Locate the cell with the specified text and output its [x, y] center coordinate. 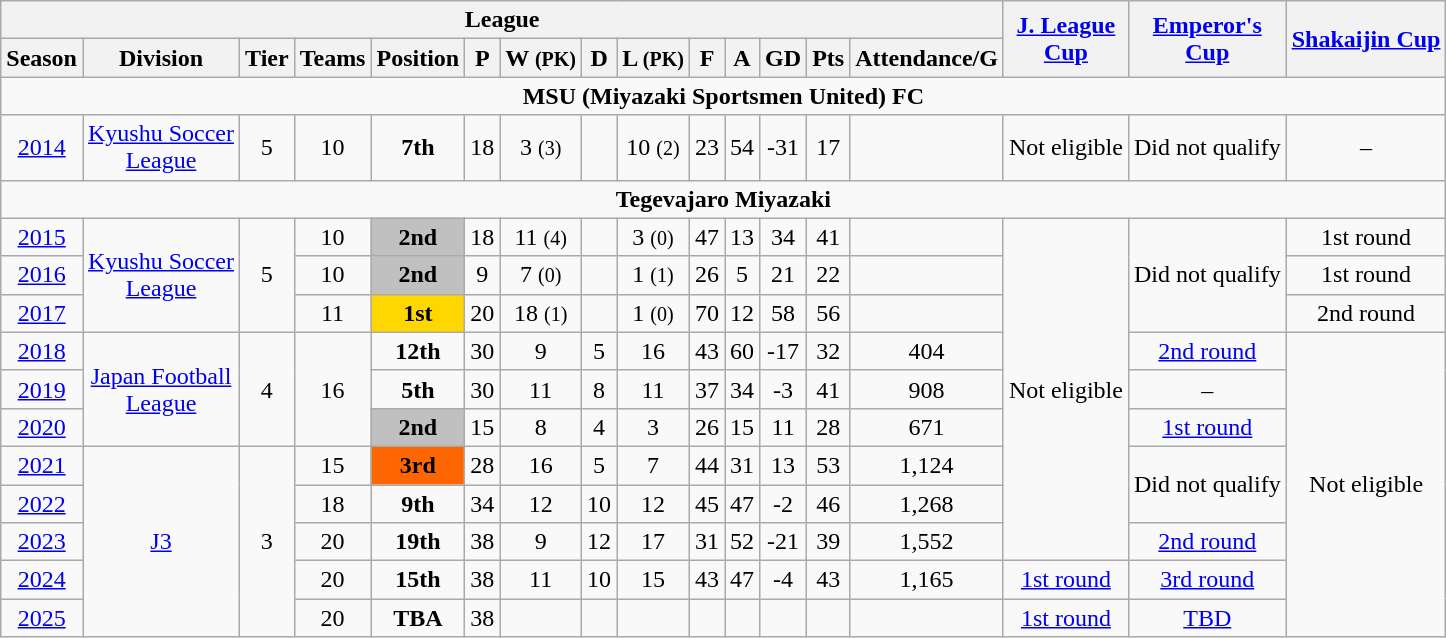
9th [418, 503]
2023 [42, 542]
44 [706, 465]
12th [418, 351]
2021 [42, 465]
60 [742, 351]
1st [418, 313]
3rd [418, 465]
A [742, 58]
D [600, 58]
Pts [828, 58]
3 (3) [541, 148]
32 [828, 351]
F [706, 58]
18 (1) [541, 313]
Position [418, 58]
2019 [42, 389]
Division [160, 58]
2014 [42, 148]
11 (4) [541, 237]
10 (2) [654, 148]
J. League Cup [1066, 39]
1,165 [927, 580]
League [502, 20]
54 [742, 148]
671 [927, 427]
45 [706, 503]
56 [828, 313]
1 (0) [654, 313]
TBA [418, 618]
7th [418, 148]
Tier [268, 58]
15th [418, 580]
L (PK) [654, 58]
22 [828, 275]
58 [784, 313]
3 (0) [654, 237]
1,268 [927, 503]
2015 [42, 237]
2022 [42, 503]
23 [706, 148]
1,124 [927, 465]
-21 [784, 542]
19th [418, 542]
37 [706, 389]
1,552 [927, 542]
-2 [784, 503]
1 (1) [654, 275]
46 [828, 503]
2020 [42, 427]
-31 [784, 148]
21 [784, 275]
2016 [42, 275]
7 (0) [541, 275]
-17 [784, 351]
404 [927, 351]
70 [706, 313]
908 [927, 389]
Emperor's Cup [1207, 39]
Shakaijin Cup [1366, 39]
2025 [42, 618]
3rd round [1207, 580]
P [482, 58]
W (PK) [541, 58]
2024 [42, 580]
J3 [160, 541]
Season [42, 58]
Japan FootballLeague [160, 389]
7 [654, 465]
MSU (Miyazaki Sportsmen United) FC [724, 96]
-4 [784, 580]
2018 [42, 351]
TBD [1207, 618]
52 [742, 542]
Tegevajaro Miyazaki [724, 199]
Teams [332, 58]
39 [828, 542]
Attendance/G [927, 58]
5th [418, 389]
53 [828, 465]
-3 [784, 389]
GD [784, 58]
2017 [42, 313]
